Determine the [X, Y] coordinate at the center of the cell enclosing the given text.  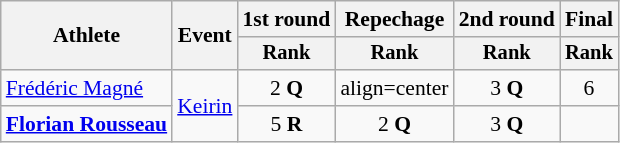
Florian Rousseau [86, 124]
2nd round [507, 19]
Keirin [204, 106]
1st round [286, 19]
5 R [286, 124]
Repechage [394, 19]
Athlete [86, 36]
align=center [394, 88]
Final [589, 19]
Event [204, 36]
6 [589, 88]
Frédéric Magné [86, 88]
